Extract the [x, y] coordinate from the center of the cell holding the provided text.  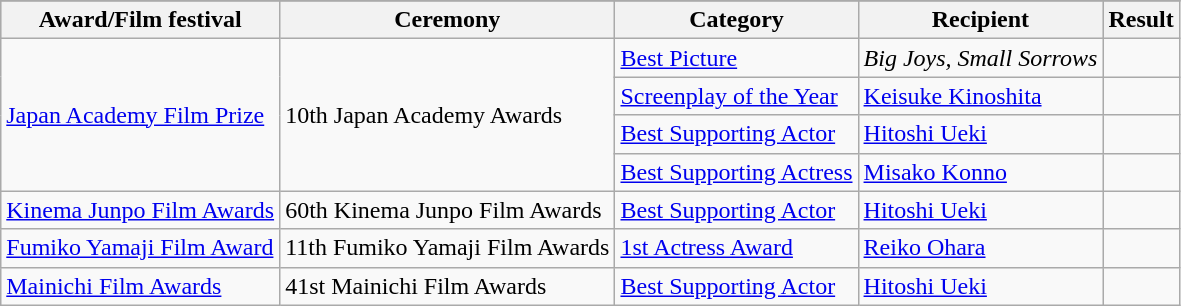
41st Mainichi Film Awards [448, 286]
Misako Konno [980, 172]
Keisuke Kinoshita [980, 96]
60th Kinema Junpo Film Awards [448, 210]
10th Japan Academy Awards [448, 115]
Big Joys, Small Sorrows [980, 58]
Award/Film festival [140, 20]
Mainichi Film Awards [140, 286]
Best Supporting Actress [736, 172]
Best Picture [736, 58]
Reiko Ohara [980, 248]
Kinema Junpo Film Awards [140, 210]
1st Actress Award [736, 248]
Category [736, 20]
11th Fumiko Yamaji Film Awards [448, 248]
Recipient [980, 20]
Ceremony [448, 20]
Screenplay of the Year [736, 96]
Fumiko Yamaji Film Award [140, 248]
Result [1141, 20]
Japan Academy Film Prize [140, 115]
